Detect which cell encompasses the target text, then output its (x, y) center coordinate. 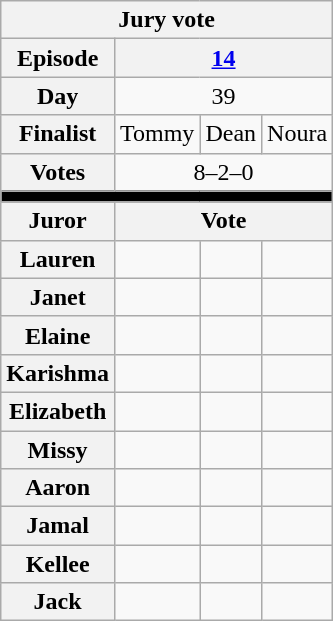
Jamal (58, 526)
Lauren (58, 259)
14 (223, 58)
Finalist (58, 134)
Karishma (58, 373)
Juror (58, 221)
Jack (58, 602)
8–2–0 (223, 172)
Vote (223, 221)
Elizabeth (58, 411)
39 (223, 96)
Noura (298, 134)
Dean (231, 134)
Day (58, 96)
Elaine (58, 335)
Aaron (58, 488)
Kellee (58, 564)
Tommy (156, 134)
Votes (58, 172)
Janet (58, 297)
Jury vote (167, 20)
Episode (58, 58)
Missy (58, 449)
